Output the (X, Y) coordinate of the center of the cell containing the given text.  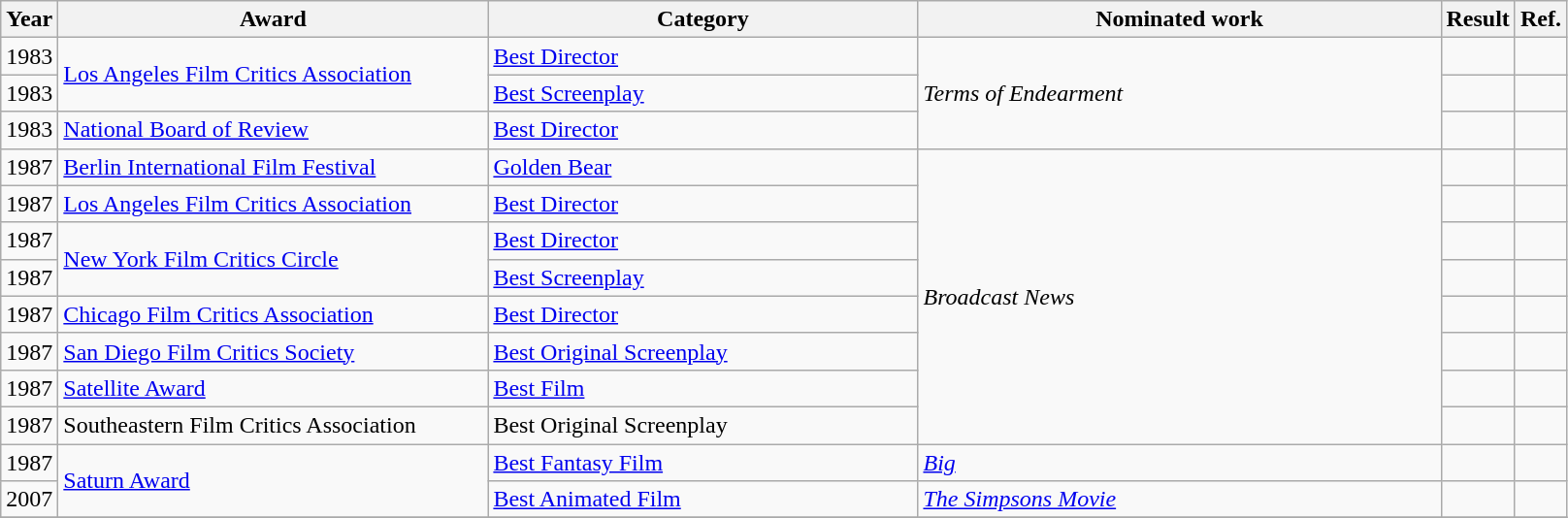
Best Film (702, 388)
2007 (29, 500)
Berlin International Film Festival (274, 167)
Nominated work (1180, 19)
Best Fantasy Film (702, 463)
Award (274, 19)
Saturn Award (274, 481)
The Simpsons Movie (1180, 500)
Best Animated Film (702, 500)
Southeastern Film Critics Association (274, 425)
New York Film Critics Circle (274, 259)
National Board of Review (274, 130)
Year (29, 19)
Result (1478, 19)
Golden Bear (702, 167)
Satellite Award (274, 388)
Big (1180, 463)
Broadcast News (1180, 296)
Ref. (1541, 19)
San Diego Film Critics Society (274, 351)
Terms of Endearment (1180, 93)
Chicago Film Critics Association (274, 314)
Category (702, 19)
